Return the (X, Y) coordinate for the center point of the cell that contains the specified text.  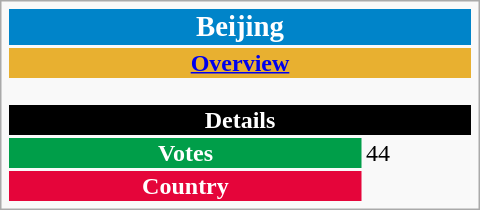
Beijing (240, 27)
Votes (185, 153)
Country (185, 186)
44 (418, 153)
Details (240, 120)
Overview (240, 63)
